Extract the (x, y) coordinate from the center of the cell holding the provided text.  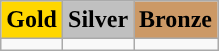
Bronze (176, 20)
Gold (32, 20)
Silver (98, 20)
